Identify which cell holds the provided text, then report its (x, y) central coordinate. 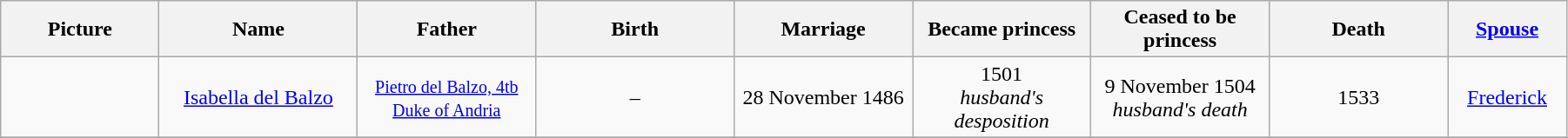
1533 (1359, 97)
Spouse (1507, 30)
Marriage (823, 30)
Frederick (1507, 97)
Father (447, 30)
– (635, 97)
Death (1359, 30)
Became princess (1002, 30)
Name (258, 30)
1501husband's desposition (1002, 97)
9 November 1504husband's death (1180, 97)
Birth (635, 30)
Isabella del Balzo (258, 97)
Ceased to be princess (1180, 30)
28 November 1486 (823, 97)
Pietro del Balzo, 4tb Duke of Andria (447, 97)
Picture (80, 30)
